Return (X, Y) of the center of cell containing provided text 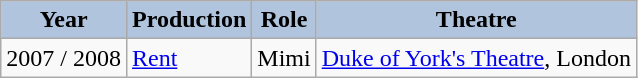
Role (284, 20)
Duke of York's Theatre, London (476, 58)
Mimi (284, 58)
Rent (188, 58)
Year (64, 20)
Theatre (476, 20)
2007 / 2008 (64, 58)
Production (188, 20)
